Capture the cell that displays the provided text and extract its [x, y] central coordinate. 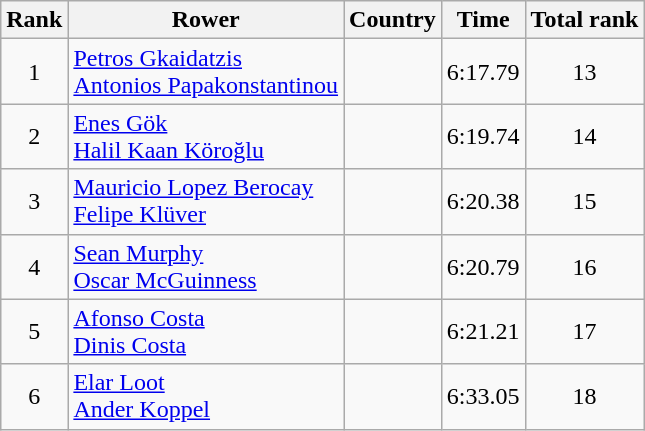
3 [34, 202]
14 [584, 136]
4 [34, 266]
Elar LootAnder Koppel [206, 396]
13 [584, 72]
17 [584, 332]
15 [584, 202]
Time [483, 20]
5 [34, 332]
Country [393, 20]
6 [34, 396]
6:20.79 [483, 266]
Enes GökHalil Kaan Köroğlu [206, 136]
6:20.38 [483, 202]
Petros GkaidatzisAntonios Papakonstantinou [206, 72]
Total rank [584, 20]
16 [584, 266]
1 [34, 72]
6:17.79 [483, 72]
Afonso CostaDinis Costa [206, 332]
6:21.21 [483, 332]
18 [584, 396]
6:33.05 [483, 396]
Mauricio Lopez BerocayFelipe Klüver [206, 202]
2 [34, 136]
Rower [206, 20]
Rank [34, 20]
6:19.74 [483, 136]
Sean MurphyOscar McGuinness [206, 266]
